Scan for the cell matching the given text and deliver its [X, Y] coordinate at center. 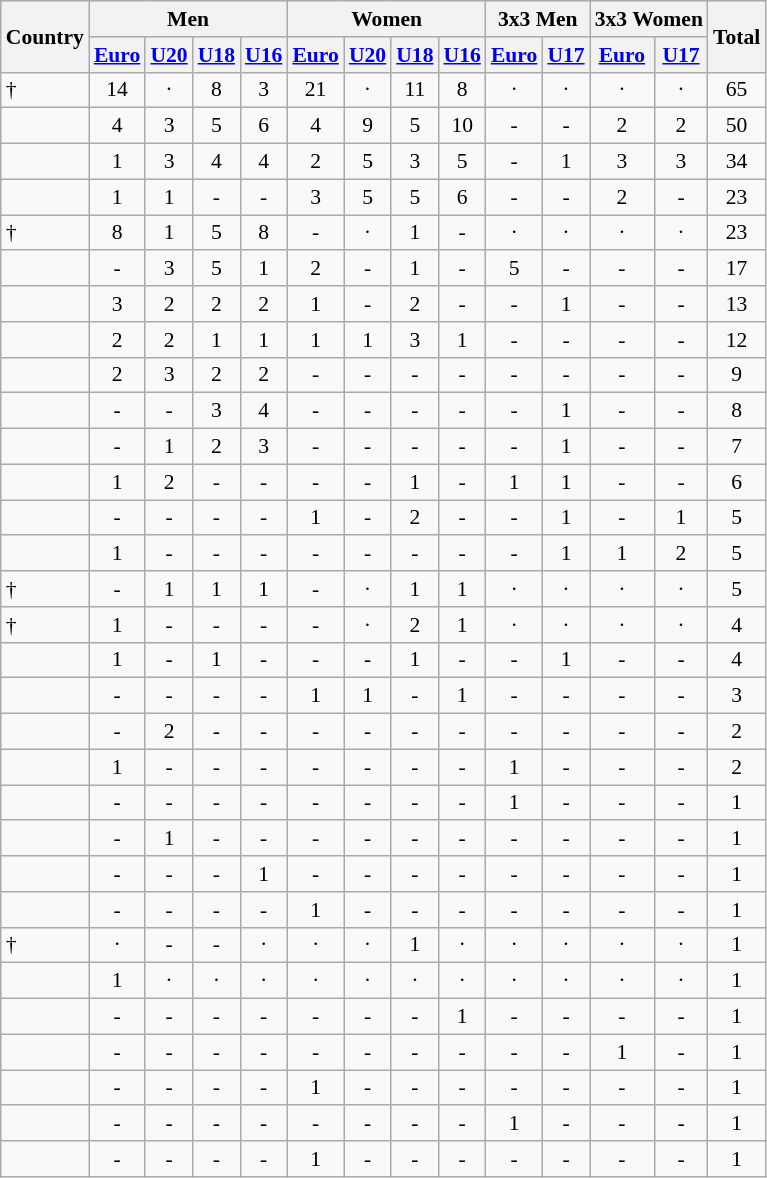
21 [316, 90]
34 [736, 162]
3x3 Women [649, 19]
11 [414, 90]
Country [45, 36]
7 [736, 447]
13 [736, 304]
10 [462, 126]
Men [188, 19]
17 [736, 269]
14 [118, 90]
Total [736, 36]
3x3 Men [538, 19]
12 [736, 340]
65 [736, 90]
Women [386, 19]
50 [736, 126]
